Return the [X, Y] coordinate for the center point of the cell that contains the specified text.  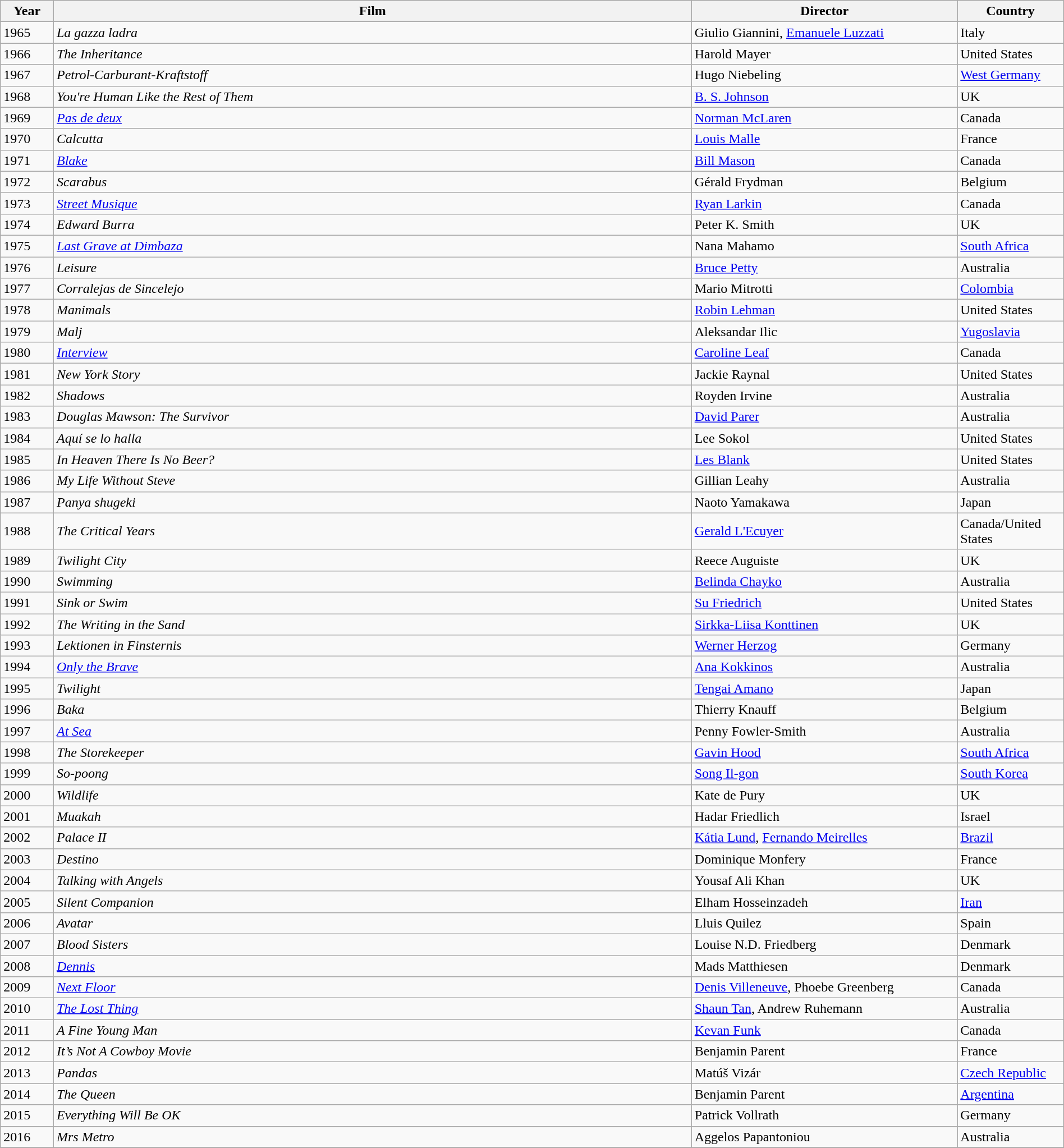
Blake [373, 160]
It’s Not A Cowboy Movie [373, 1051]
Corralejas de Sincelejo [373, 289]
1998 [27, 752]
Street Musique [373, 203]
Country [1010, 11]
2007 [27, 944]
Yugoslavia [1010, 332]
1976 [27, 268]
B. S. Johnson [824, 97]
Muakah [373, 816]
2016 [27, 1137]
1983 [27, 417]
Yousaf Ali Khan [824, 880]
Israel [1010, 816]
In Heaven There Is No Beer? [373, 460]
Patrick Vollrath [824, 1115]
Petrol-Carburant-Kraftstoff [373, 75]
1965 [27, 33]
David Parer [824, 417]
2012 [27, 1051]
A Fine Young Man [373, 1030]
Interview [373, 353]
The Inheritance [373, 54]
2004 [27, 880]
2001 [27, 816]
1985 [27, 460]
Shadows [373, 396]
1970 [27, 139]
Pas de deux [373, 118]
1997 [27, 731]
Panya shugeki [373, 502]
Talking with Angels [373, 880]
Wildlife [373, 795]
Bill Mason [824, 160]
Pandas [373, 1073]
Kátia Lund, Fernando Meirelles [824, 838]
Kevan Funk [824, 1030]
Only the Brave [373, 667]
Louis Malle [824, 139]
Sirkka-Liisa Konttinen [824, 624]
1993 [27, 646]
Leisure [373, 268]
1995 [27, 688]
The Storekeeper [373, 752]
The Critical Years [373, 531]
At Sea [373, 731]
Naoto Yamakawa [824, 502]
1977 [27, 289]
Spain [1010, 923]
2006 [27, 923]
You're Human Like the Rest of Them [373, 97]
Mrs Metro [373, 1137]
Ana Kokkinos [824, 667]
1982 [27, 396]
1984 [27, 438]
La gazza ladra [373, 33]
Swimming [373, 581]
Canada/United States [1010, 531]
1969 [27, 118]
Silent Companion [373, 902]
2003 [27, 859]
Edward Burra [373, 224]
Hugo Niebeling [824, 75]
1986 [27, 481]
2010 [27, 1009]
1990 [27, 581]
Jackie Raynal [824, 374]
1971 [27, 160]
Les Blank [824, 460]
Everything Will Be OK [373, 1115]
Mads Matthiesen [824, 966]
1989 [27, 560]
Louise N.D. Friedberg [824, 944]
Caroline Leaf [824, 353]
Czech Republic [1010, 1073]
2000 [27, 795]
Giulio Giannini, Emanuele Luzzati [824, 33]
Last Grave at Dimbaza [373, 246]
Penny Fowler-Smith [824, 731]
Lektionen in Finsternis [373, 646]
Douglas Mawson: The Survivor [373, 417]
Brazil [1010, 838]
The Writing in the Sand [373, 624]
Harold Mayer [824, 54]
Lee Sokol [824, 438]
The Queen [373, 1094]
Lluis Quilez [824, 923]
Sink or Swim [373, 603]
So-poong [373, 774]
Year [27, 11]
Aggelos Papantoniou [824, 1137]
Belinda Chayko [824, 581]
1973 [27, 203]
1991 [27, 603]
2008 [27, 966]
Royden Irvine [824, 396]
Bruce Petty [824, 268]
Kate de Pury [824, 795]
Nana Mahamo [824, 246]
Gerald L'Ecuyer [824, 531]
Aleksandar Ilic [824, 332]
Aquí se lo halla [373, 438]
2015 [27, 1115]
Gavin Hood [824, 752]
1967 [27, 75]
1978 [27, 310]
Scarabus [373, 182]
New York Story [373, 374]
1974 [27, 224]
1980 [27, 353]
Werner Herzog [824, 646]
Blood Sisters [373, 944]
Argentina [1010, 1094]
1988 [27, 531]
Reece Auguiste [824, 560]
Su Friedrich [824, 603]
Denis Villeneuve, Phoebe Greenberg [824, 988]
My Life Without Steve [373, 481]
Iran [1010, 902]
1992 [27, 624]
Peter K. Smith [824, 224]
Shaun Tan, Andrew Ruhemann [824, 1009]
Ryan Larkin [824, 203]
Mario Mitrotti [824, 289]
Malj [373, 332]
1968 [27, 97]
Director [824, 11]
Palace II [373, 838]
1966 [27, 54]
Gillian Leahy [824, 481]
Dennis [373, 966]
Next Floor [373, 988]
1981 [27, 374]
2009 [27, 988]
1975 [27, 246]
Twilight [373, 688]
Song Il-gon [824, 774]
Manimals [373, 310]
Norman McLaren [824, 118]
Twilight City [373, 560]
2013 [27, 1073]
1996 [27, 710]
Dominique Monfery [824, 859]
1979 [27, 332]
Calcutta [373, 139]
2011 [27, 1030]
Matúš Vizár [824, 1073]
Italy [1010, 33]
2002 [27, 838]
Gérald Frydman [824, 182]
South Korea [1010, 774]
Thierry Knauff [824, 710]
1972 [27, 182]
1999 [27, 774]
Elham Hosseinzadeh [824, 902]
West Germany [1010, 75]
Hadar Friedlich [824, 816]
Robin Lehman [824, 310]
2005 [27, 902]
1994 [27, 667]
Colombia [1010, 289]
Tengai Amano [824, 688]
The Lost Thing [373, 1009]
1987 [27, 502]
Avatar [373, 923]
Film [373, 11]
Baka [373, 710]
Destino [373, 859]
2014 [27, 1094]
